Capture the cell that displays the provided text and extract its [X, Y] central coordinate. 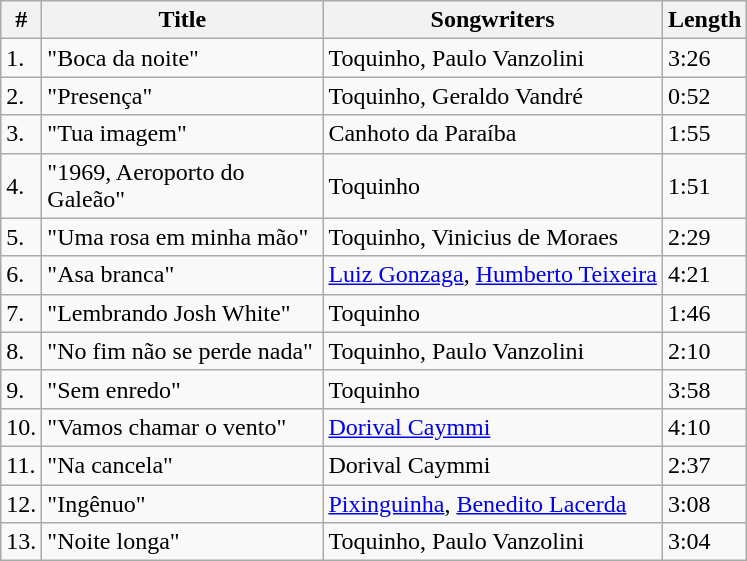
"Lembrando Josh White" [182, 313]
Pixinguinha, Benedito Lacerda [492, 503]
"Vamos chamar o vento" [182, 427]
3:26 [704, 58]
4:10 [704, 427]
4:21 [704, 275]
"Boca da noite" [182, 58]
1:46 [704, 313]
Toquinho, Vinicius de Moraes [492, 237]
"Asa branca" [182, 275]
4. [22, 186]
5. [22, 237]
3. [22, 134]
Luiz Gonzaga, Humberto Teixeira [492, 275]
Toquinho, Geraldo Vandré [492, 96]
2:10 [704, 351]
3:04 [704, 542]
"Na cancela" [182, 465]
13. [22, 542]
3:08 [704, 503]
Canhoto da Paraíba [492, 134]
12. [22, 503]
7. [22, 313]
1:55 [704, 134]
"Presença" [182, 96]
"Uma rosa em minha mão" [182, 237]
0:52 [704, 96]
Songwriters [492, 20]
# [22, 20]
2:29 [704, 237]
Length [704, 20]
6. [22, 275]
"Ingênuo" [182, 503]
"Noite longa" [182, 542]
11. [22, 465]
1. [22, 58]
"Tua imagem" [182, 134]
2. [22, 96]
"1969, Aeroporto do Galeão" [182, 186]
3:58 [704, 389]
Title [182, 20]
1:51 [704, 186]
9. [22, 389]
8. [22, 351]
"No fim não se perde nada" [182, 351]
"Sem enredo" [182, 389]
2:37 [704, 465]
10. [22, 427]
